Scan for the cell matching the given text and deliver its [x, y] coordinate at center. 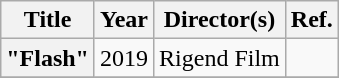
2019 [124, 58]
Year [124, 20]
Ref. [312, 20]
Director(s) [220, 20]
"Flash" [48, 58]
Title [48, 20]
Rigend Film [220, 58]
